Locate the cell with the specified text and output its [x, y] center coordinate. 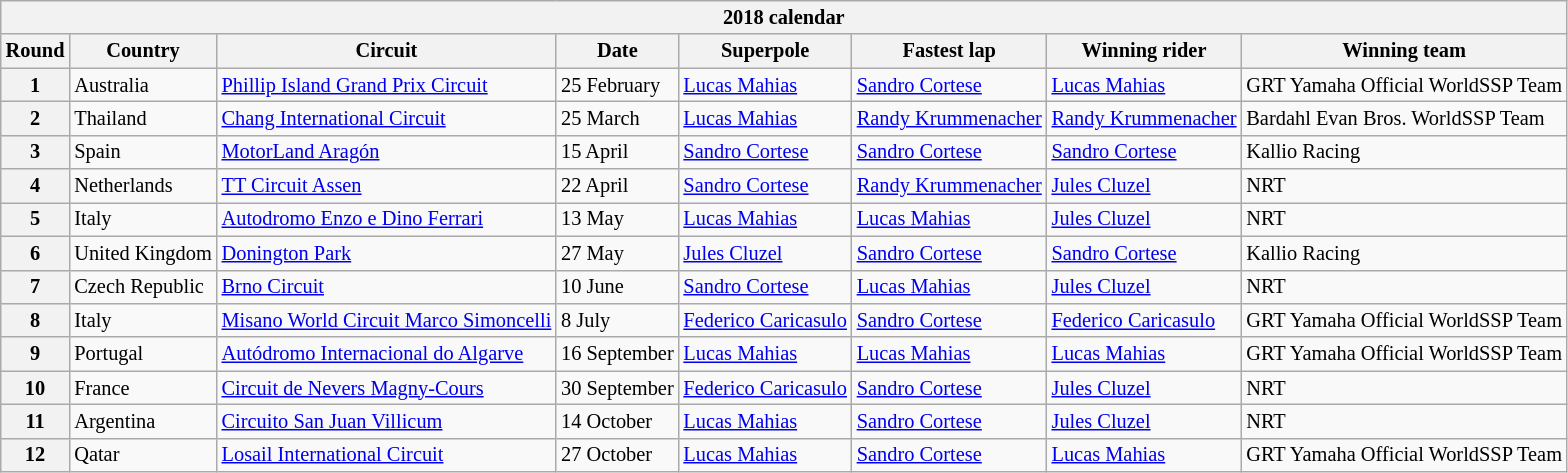
8 July [617, 320]
Brno Circuit [387, 287]
22 April [617, 186]
25 March [617, 118]
Circuit [387, 51]
Date [617, 51]
Autódromo Internacional do Algarve [387, 354]
Spain [142, 152]
Czech Republic [142, 287]
10 [36, 388]
Winning rider [1144, 51]
4 [36, 186]
Fastest lap [950, 51]
7 [36, 287]
11 [36, 421]
Portugal [142, 354]
Thailand [142, 118]
TT Circuit Assen [387, 186]
Round [36, 51]
9 [36, 354]
Losail International Circuit [387, 455]
Netherlands [142, 186]
United Kingdom [142, 253]
1 [36, 85]
13 May [617, 219]
MotorLand Aragón [387, 152]
30 September [617, 388]
2018 calendar [784, 17]
Autodromo Enzo e Dino Ferrari [387, 219]
3 [36, 152]
2 [36, 118]
Chang International Circuit [387, 118]
14 October [617, 421]
25 February [617, 85]
Argentina [142, 421]
France [142, 388]
6 [36, 253]
Circuit de Nevers Magny-Cours [387, 388]
Circuito San Juan Villicum [387, 421]
16 September [617, 354]
27 October [617, 455]
Donington Park [387, 253]
15 April [617, 152]
Bardahl Evan Bros. WorldSSP Team [1404, 118]
Superpole [766, 51]
Qatar [142, 455]
Misano World Circuit Marco Simoncelli [387, 320]
Phillip Island Grand Prix Circuit [387, 85]
Country [142, 51]
5 [36, 219]
8 [36, 320]
Winning team [1404, 51]
12 [36, 455]
Australia [142, 85]
27 May [617, 253]
10 June [617, 287]
